Locate the cell with the specified text and output its [X, Y] center coordinate. 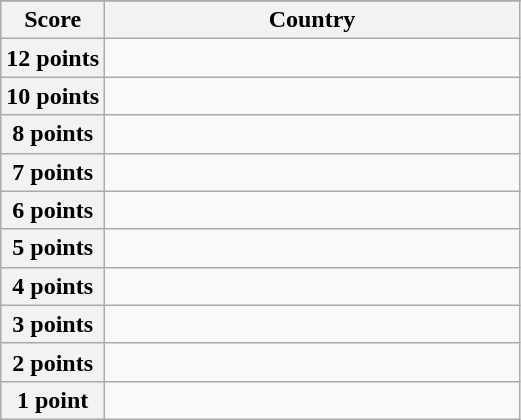
6 points [53, 210]
1 point [53, 400]
8 points [53, 134]
2 points [53, 362]
4 points [53, 286]
12 points [53, 58]
5 points [53, 248]
3 points [53, 324]
10 points [53, 96]
Country [312, 20]
7 points [53, 172]
Score [53, 20]
